Determine the (x, y) coordinate at the center of the cell enclosing the given text.  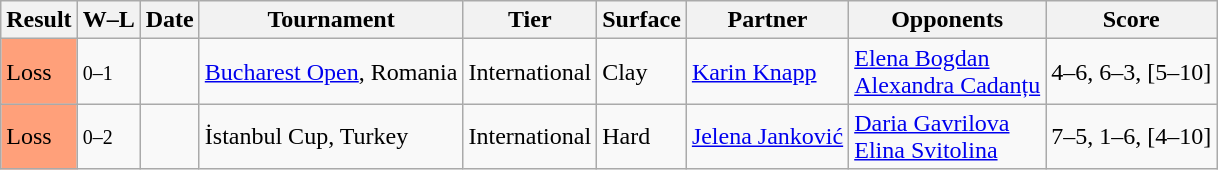
W–L (108, 20)
7–5, 1–6, [4–10] (1132, 136)
Partner (767, 20)
0–2 (108, 136)
Elena Bogdan Alexandra Cadanțu (948, 72)
Tier (530, 20)
Surface (642, 20)
Score (1132, 20)
Karin Knapp (767, 72)
İstanbul Cup, Turkey (331, 136)
Tournament (331, 20)
0–1 (108, 72)
Clay (642, 72)
Result (39, 20)
Daria Gavrilova Elina Svitolina (948, 136)
Opponents (948, 20)
Bucharest Open, Romania (331, 72)
Hard (642, 136)
Jelena Janković (767, 136)
Date (170, 20)
4–6, 6–3, [5–10] (1132, 72)
